Locate the cell with the specified text and output its [x, y] center coordinate. 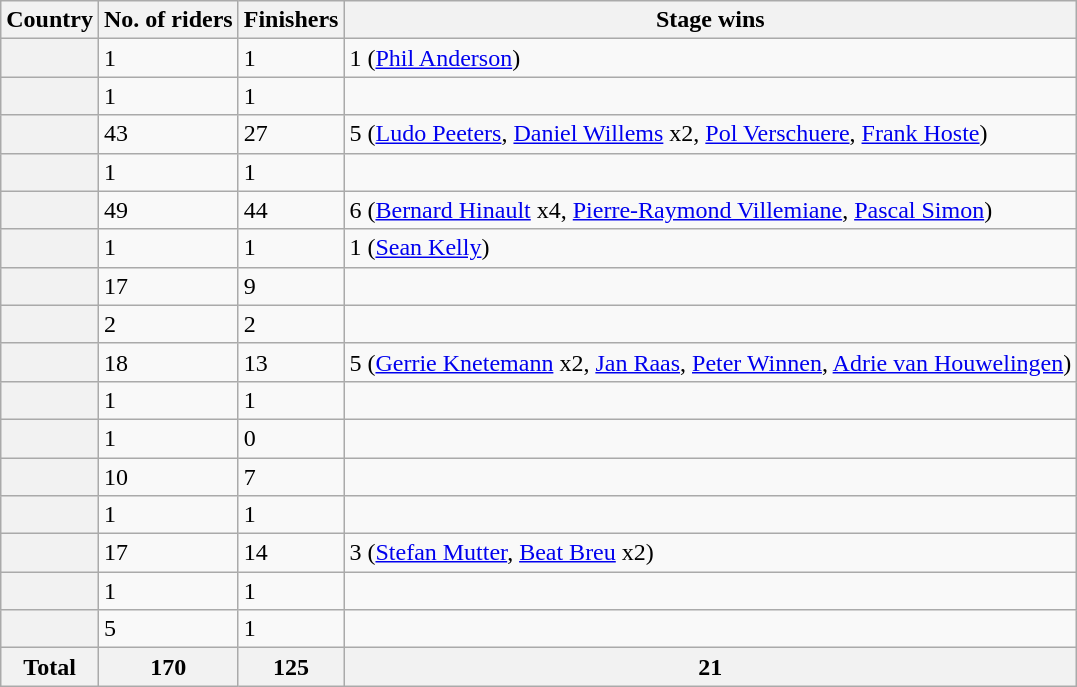
Country [50, 20]
27 [291, 134]
1 (Phil Anderson) [710, 58]
3 (Stefan Mutter, Beat Breu x2) [710, 553]
21 [710, 667]
13 [291, 362]
Total [50, 667]
1 (Sean Kelly) [710, 248]
5 [168, 629]
9 [291, 286]
5 (Ludo Peeters, Daniel Willems x2, Pol Verschuere, Frank Hoste) [710, 134]
43 [168, 134]
5 (Gerrie Knetemann x2, Jan Raas, Peter Winnen, Adrie van Houwelingen) [710, 362]
170 [168, 667]
Finishers [291, 20]
14 [291, 553]
125 [291, 667]
6 (Bernard Hinault x4, Pierre-Raymond Villemiane, Pascal Simon) [710, 210]
44 [291, 210]
49 [168, 210]
0 [291, 438]
10 [168, 477]
7 [291, 477]
Stage wins [710, 20]
No. of riders [168, 20]
18 [168, 362]
